Scan for the cell matching the given text and deliver its (x, y) coordinate at center. 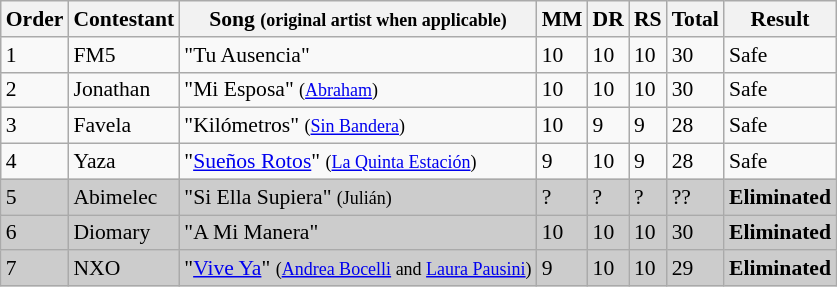
Order (35, 19)
Abimelec (124, 197)
4 (35, 162)
Result (780, 19)
Jonathan (124, 90)
NXO (124, 269)
29 (696, 269)
7 (35, 269)
DR (608, 19)
"Sueños Rotos" (La Quinta Estación) (358, 162)
MM (562, 19)
?? (696, 197)
"A Mi Manera" (358, 233)
6 (35, 233)
Contestant (124, 19)
1 (35, 55)
Yaza (124, 162)
"Vive Ya" (Andrea Bocelli and Laura Pausini) (358, 269)
3 (35, 126)
"Si Ella Supiera" (Julián) (358, 197)
Favela (124, 126)
Song (original artist when applicable) (358, 19)
Total (696, 19)
"Kilómetros" (Sin Bandera) (358, 126)
Diomary (124, 233)
"Tu Ausencia" (358, 55)
"Mi Esposa" (Abraham) (358, 90)
5 (35, 197)
FM5 (124, 55)
RS (648, 19)
2 (35, 90)
